Pinpoint the cell where the given text exists, returning its (X, Y) midpoint coordinate. 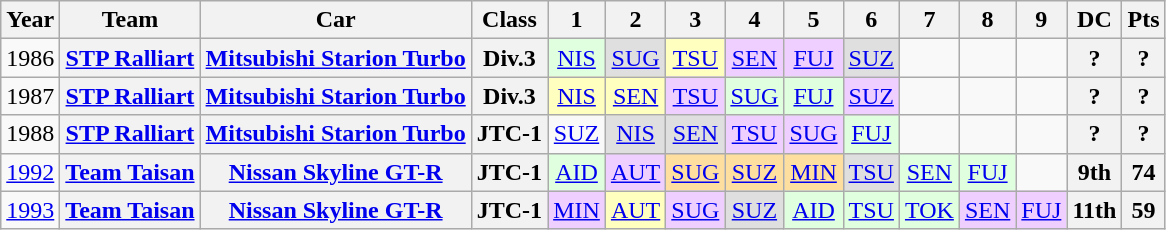
2 (635, 20)
Year (30, 20)
59 (1144, 210)
1987 (30, 96)
9th (1094, 172)
DC (1094, 20)
11th (1094, 210)
Team (130, 20)
74 (1144, 172)
9 (1042, 20)
7 (929, 20)
1986 (30, 58)
4 (754, 20)
TOK (929, 210)
Pts (1144, 20)
6 (871, 20)
1988 (30, 134)
Car (336, 20)
5 (814, 20)
8 (987, 20)
3 (696, 20)
1993 (30, 210)
1992 (30, 172)
1 (577, 20)
Class (509, 20)
